For the text-containing cell, return its midpoint in (x, y) coordinate format. 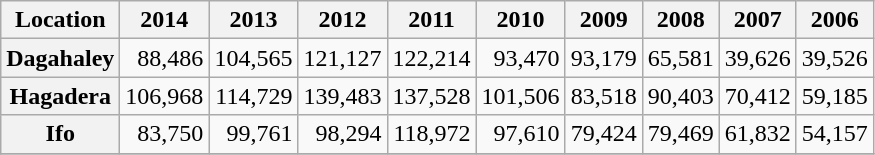
39,626 (758, 58)
2009 (604, 20)
137,528 (432, 96)
2014 (164, 20)
90,403 (680, 96)
Location (60, 20)
98,294 (342, 134)
122,214 (432, 58)
59,185 (834, 96)
83,750 (164, 134)
2010 (520, 20)
97,610 (520, 134)
Ifo (60, 134)
2012 (342, 20)
121,127 (342, 58)
88,486 (164, 58)
139,483 (342, 96)
114,729 (254, 96)
118,972 (432, 134)
93,470 (520, 58)
70,412 (758, 96)
101,506 (520, 96)
79,469 (680, 134)
54,157 (834, 134)
2007 (758, 20)
99,761 (254, 134)
2013 (254, 20)
106,968 (164, 96)
2011 (432, 20)
2008 (680, 20)
Hagadera (60, 96)
39,526 (834, 58)
65,581 (680, 58)
104,565 (254, 58)
Dagahaley (60, 58)
93,179 (604, 58)
79,424 (604, 134)
61,832 (758, 134)
2006 (834, 20)
83,518 (604, 96)
